Provide the [x, y] coordinate of the cell's center where the given text is located.  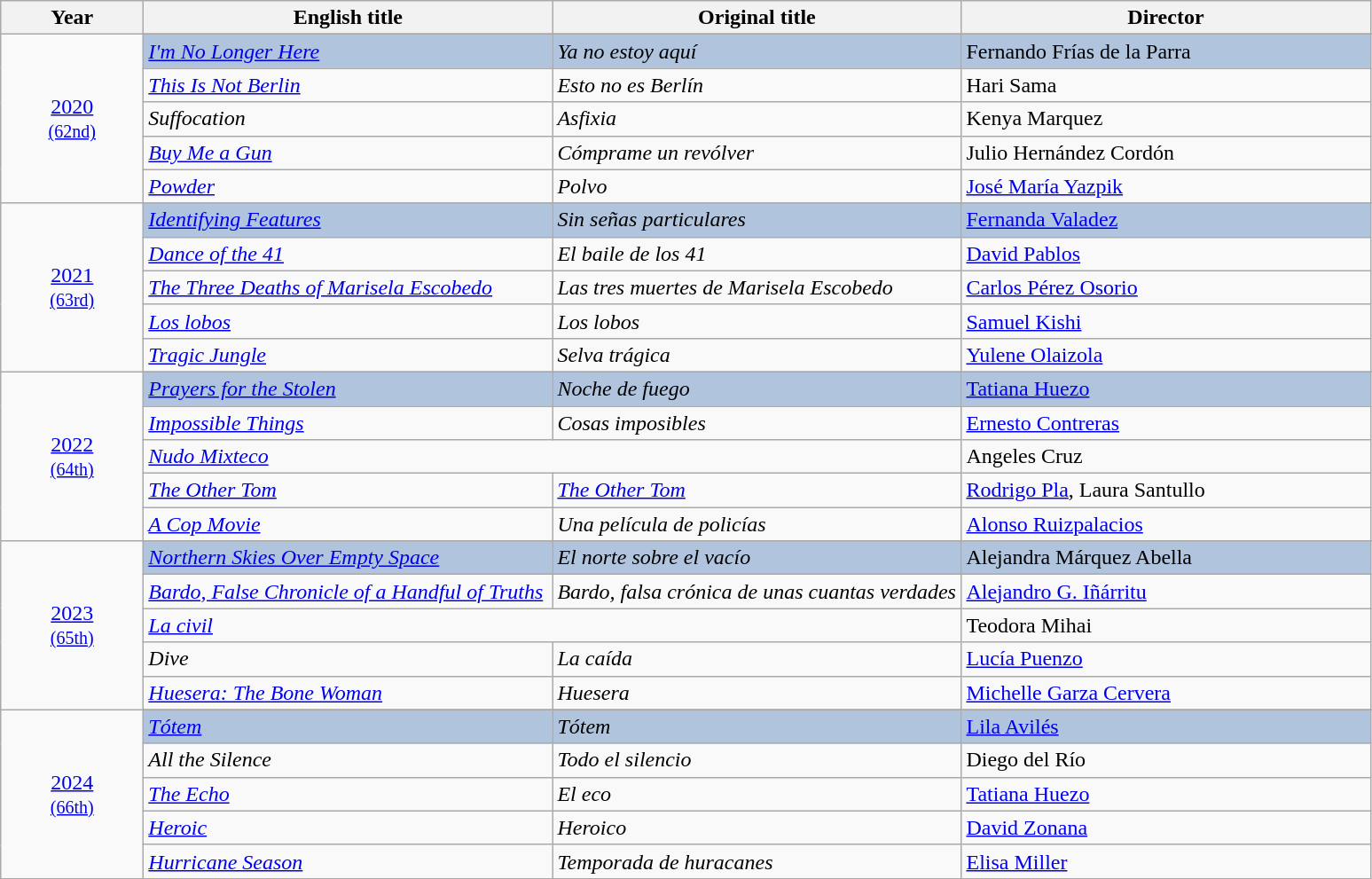
Esto no es Berlín [757, 85]
Diego del Río [1165, 760]
2023(65th) [73, 625]
Ernesto Contreras [1165, 423]
Dance of the 41 [348, 254]
Suffocation [348, 119]
Dive [348, 659]
2020(62nd) [73, 119]
Identifying Features [348, 220]
Huesera: The Bone Woman [348, 693]
Year [73, 18]
Buy Me a Gun [348, 153]
Director [1165, 18]
Todo el silencio [757, 760]
Polvo [757, 186]
Fernanda Valadez [1165, 220]
David Pablos [1165, 254]
El eco [757, 794]
Temporada de huracanes [757, 861]
2021(63rd) [73, 287]
Bardo, falsa crónica de unas cuantas verdades [757, 592]
Noche de fuego [757, 388]
Original title [757, 18]
Northern Skies Over Empty Space [348, 558]
Cómprame un revólver [757, 153]
2022(64th) [73, 456]
Prayers for the Stolen [348, 388]
Hari Sama [1165, 85]
All the Silence [348, 760]
Bardo, False Chronicle of a Handful of Truths [348, 592]
This Is Not Berlin [348, 85]
El baile de los 41 [757, 254]
Alonso Ruizpalacios [1165, 524]
José María Yazpik [1165, 186]
Asfixia [757, 119]
La caída [757, 659]
Julio Hernández Cordón [1165, 153]
A Cop Movie [348, 524]
Cosas imposibles [757, 423]
Samuel Kishi [1165, 321]
I'm No Longer Here [348, 51]
Hurricane Season [348, 861]
Heroic [348, 828]
Las tres muertes de Marisela Escobedo [757, 287]
Powder [348, 186]
Teodora Mihai [1165, 625]
Kenya Marquez [1165, 119]
Lila Avilés [1165, 726]
David Zonana [1165, 828]
Impossible Things [348, 423]
Carlos Pérez Osorio [1165, 287]
Yulene Olaizola [1165, 355]
English title [348, 18]
Fernando Frías de la Parra [1165, 51]
Heroico [757, 828]
Tragic Jungle [348, 355]
The Echo [348, 794]
Angeles Cruz [1165, 457]
Alejandro G. Iñárritu [1165, 592]
Una película de policías [757, 524]
2024(66th) [73, 794]
Ya no estoy aquí [757, 51]
Rodrigo Pla, Laura Santullo [1165, 491]
Lucía Puenzo [1165, 659]
The Three Deaths of Marisela Escobedo [348, 287]
Sin señas particulares [757, 220]
Elisa Miller [1165, 861]
El norte sobre el vacío [757, 558]
Alejandra Márquez Abella [1165, 558]
Michelle Garza Cervera [1165, 693]
La civil [553, 625]
Nudo Mixteco [553, 457]
Selva trágica [757, 355]
Huesera [757, 693]
